Search for the cell housing the specified text and yield its [x, y] center coordinate. 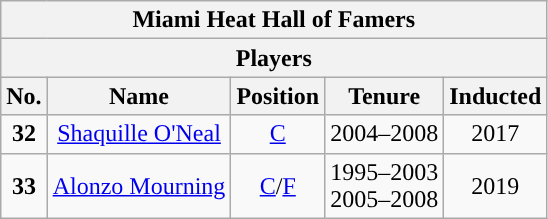
Position [278, 96]
No. [24, 96]
Players [274, 58]
Alonzo Mourning [139, 186]
33 [24, 186]
2004–2008 [384, 134]
2017 [496, 134]
Miami Heat Hall of Famers [274, 20]
C/F [278, 186]
Inducted [496, 96]
Name [139, 96]
Shaquille O'Neal [139, 134]
32 [24, 134]
C [278, 134]
1995–20032005–2008 [384, 186]
2019 [496, 186]
Tenure [384, 96]
